Identify which cell holds the provided text, then report its (X, Y) central coordinate. 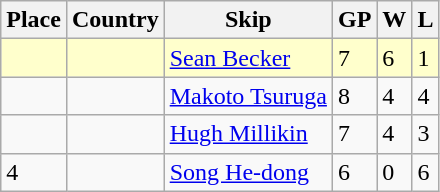
Skip (248, 20)
W (394, 20)
8 (354, 96)
1 (426, 58)
3 (426, 134)
Sean Becker (248, 58)
Hugh Millikin (248, 134)
Song He-dong (248, 172)
Place (34, 20)
Country (115, 20)
GP (354, 20)
L (426, 20)
Makoto Tsuruga (248, 96)
0 (394, 172)
